Determine the (X, Y) coordinate at the center of the cell enclosing the given text.  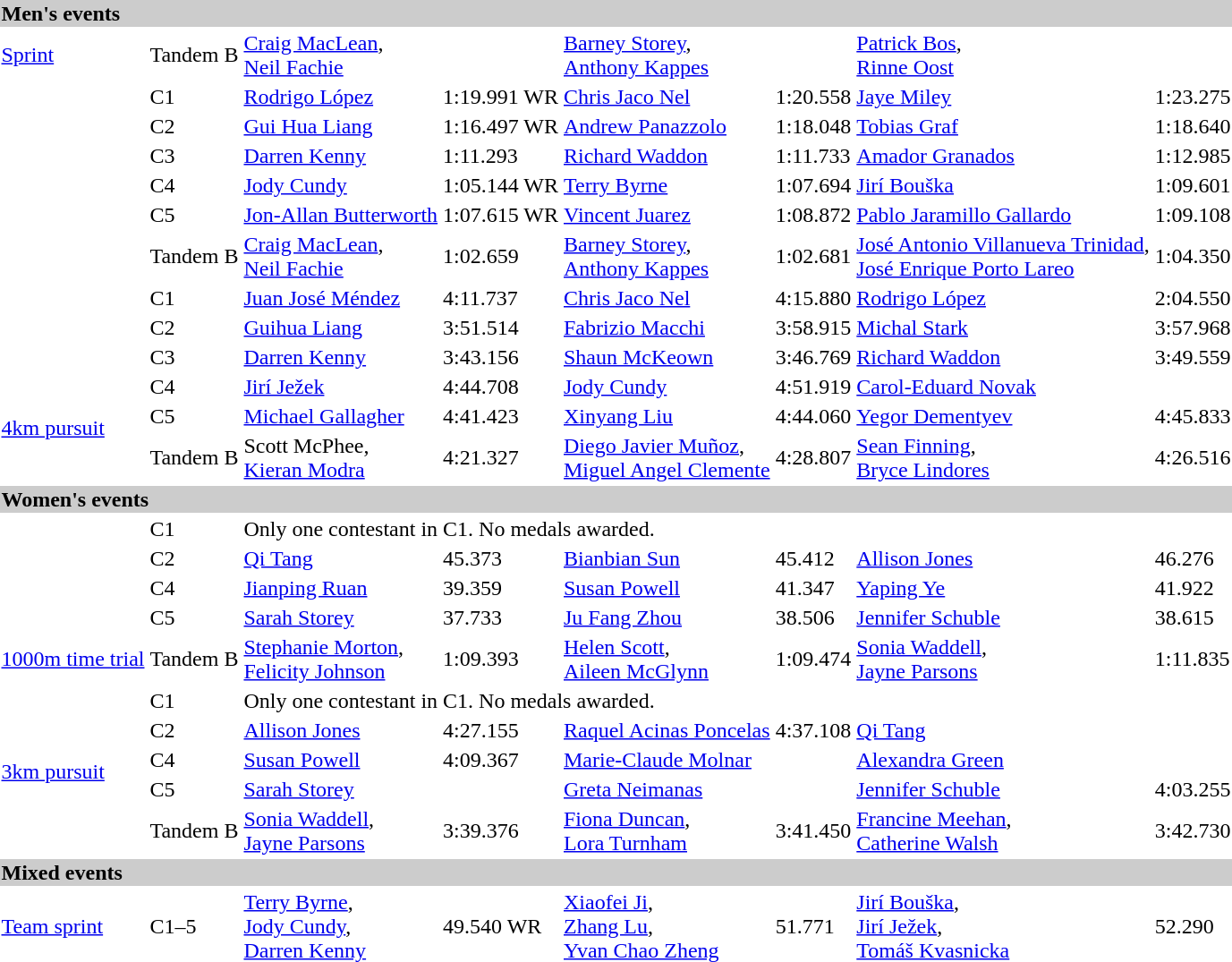
Yegor Dementyev (1003, 416)
3:43.156 (501, 357)
1:09.108 (1193, 215)
Jirí Bouška (1003, 185)
4:21.327 (501, 458)
Men's events (616, 13)
Jaye Miley (1003, 97)
Terry Byrne (667, 185)
1:23.275 (1193, 97)
4:44.708 (501, 387)
Helen Scott,Aileen McGlynn (667, 659)
Bianbian Sun (667, 558)
1:09.393 (501, 659)
4:28.807 (813, 458)
3:39.376 (501, 830)
1:07.694 (813, 185)
1:02.681 (813, 256)
4:51.919 (813, 387)
1:16.497 WR (501, 126)
Tobias Graf (1003, 126)
1:09.474 (813, 659)
Amador Granados (1003, 156)
Carol-Eduard Novak (1003, 387)
Marie-Claude Molnar (667, 760)
Pablo Jaramillo Gallardo (1003, 215)
45.373 (501, 558)
Michal Stark (1003, 328)
1:09.601 (1193, 185)
3:49.559 (1193, 357)
Andrew Panazzolo (667, 126)
1:11.835 (1193, 659)
1000m time trial (73, 659)
3:58.915 (813, 328)
Greta Neimanas (667, 789)
1:04.350 (1193, 256)
4:26.516 (1193, 458)
Women's events (616, 499)
46.276 (1193, 558)
Fabrizio Macchi (667, 328)
41.347 (813, 588)
1:11.733 (813, 156)
4:15.880 (813, 298)
3:51.514 (501, 328)
Patrick Bos,Rinne Oost (1003, 55)
3:57.968 (1193, 328)
Raquel Acinas Poncelas (667, 730)
1:18.640 (1193, 126)
Yaping Ye (1003, 588)
Mixed events (616, 873)
Sprint (73, 55)
45.412 (813, 558)
3:42.730 (1193, 830)
3:46.769 (813, 357)
1:18.048 (813, 126)
Francine Meehan,Catherine Walsh (1003, 830)
Shaun McKeown (667, 357)
Sean Finning,Bryce Lindores (1003, 458)
Fiona Duncan,Lora Turnham (667, 830)
1:19.991 WR (501, 97)
4:45.833 (1193, 416)
38.615 (1193, 617)
Guihua Liang (341, 328)
4:37.108 (813, 730)
1:08.872 (813, 215)
Ju Fang Zhou (667, 617)
4:41.423 (501, 416)
4:09.367 (501, 760)
1:05.144 WR (501, 185)
2:04.550 (1193, 298)
Vincent Juarez (667, 215)
Juan José Méndez (341, 298)
Xinyang Liu (667, 416)
41.922 (1193, 588)
1:12.985 (1193, 156)
Gui Hua Liang (341, 126)
Michael Gallagher (341, 416)
1:07.615 WR (501, 215)
Jianping Ruan (341, 588)
Alexandra Green (1003, 760)
Stephanie Morton,Felicity Johnson (341, 659)
Diego Javier Muñoz,Miguel Angel Clemente (667, 458)
39.359 (501, 588)
1:02.659 (501, 256)
4:44.060 (813, 416)
4:03.255 (1193, 789)
3km pursuit (73, 771)
4km pursuit (73, 428)
37.733 (501, 617)
1:20.558 (813, 97)
Jirí Ježek (341, 387)
1:11.293 (501, 156)
Scott McPhee,Kieran Modra (341, 458)
Jon-Allan Butterworth (341, 215)
38.506 (813, 617)
3:41.450 (813, 830)
4:27.155 (501, 730)
4:11.737 (501, 298)
José Antonio Villanueva Trinidad,José Enrique Porto Lareo (1003, 256)
